For the text-containing cell, return its midpoint in [x, y] coordinate format. 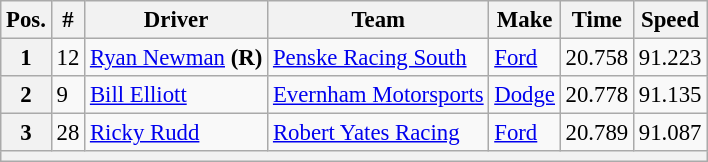
Make [524, 20]
Pos. [26, 20]
# [68, 20]
91.223 [670, 58]
9 [68, 95]
91.135 [670, 95]
Ryan Newman (R) [176, 58]
20.758 [596, 58]
Ricky Rudd [176, 133]
2 [26, 95]
Driver [176, 20]
Dodge [524, 95]
1 [26, 58]
12 [68, 58]
Time [596, 20]
3 [26, 133]
Penske Racing South [378, 58]
Evernham Motorsports [378, 95]
Bill Elliott [176, 95]
28 [68, 133]
20.778 [596, 95]
20.789 [596, 133]
Team [378, 20]
91.087 [670, 133]
Robert Yates Racing [378, 133]
Speed [670, 20]
